Identify which cell holds the provided text, then report its (x, y) central coordinate. 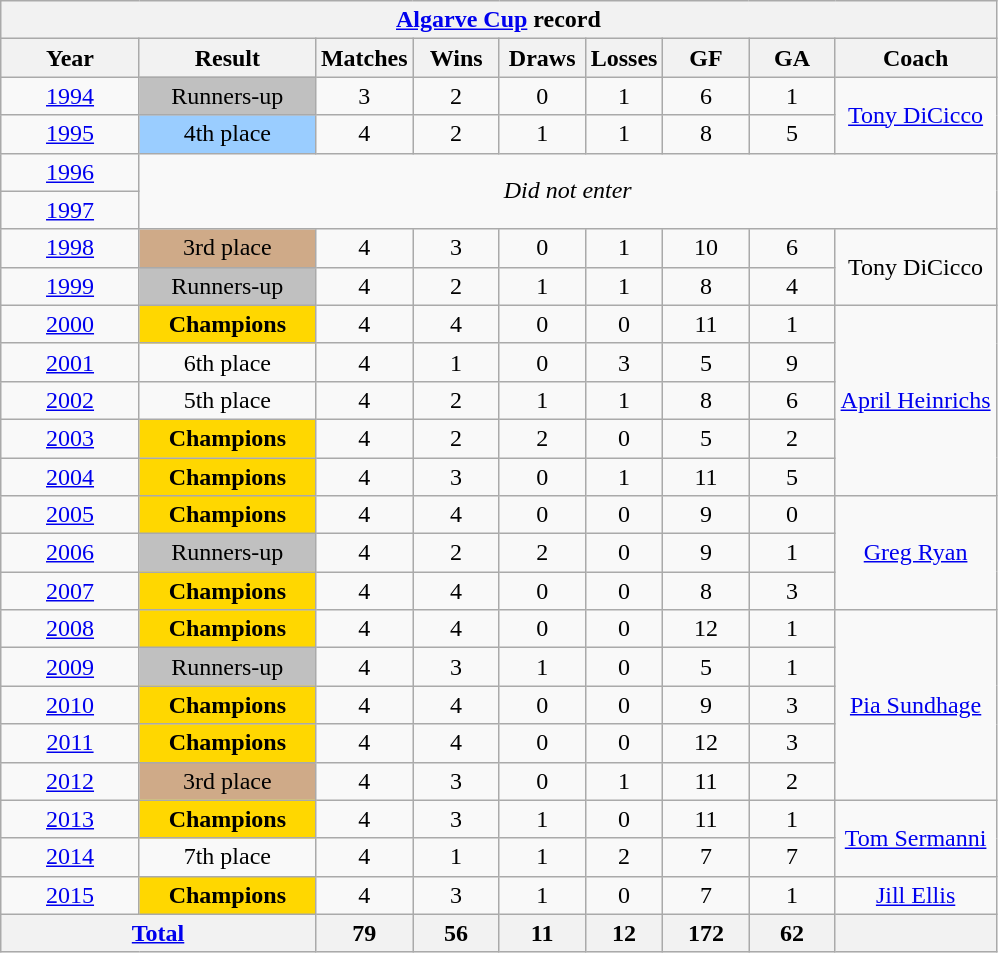
6th place (227, 362)
Wins (456, 58)
2010 (70, 705)
1999 (70, 286)
Losses (624, 58)
2015 (70, 895)
Total (158, 933)
2005 (70, 515)
2014 (70, 857)
62 (792, 933)
Year (70, 58)
1998 (70, 248)
2001 (70, 362)
Jill Ellis (916, 895)
1996 (70, 172)
7th place (227, 857)
2013 (70, 819)
2008 (70, 629)
2009 (70, 667)
Did not enter (568, 191)
Pia Sundhage (916, 705)
Tom Sermanni (916, 838)
10 (706, 248)
2007 (70, 591)
79 (364, 933)
2004 (70, 477)
56 (456, 933)
GF (706, 58)
172 (706, 933)
2000 (70, 324)
2012 (70, 781)
2003 (70, 438)
2011 (70, 743)
4th place (227, 134)
Matches (364, 58)
Greg Ryan (916, 553)
1997 (70, 210)
2006 (70, 553)
5th place (227, 400)
GA (792, 58)
Result (227, 58)
Draws (542, 58)
Algarve Cup record (498, 20)
2002 (70, 400)
Coach (916, 58)
1994 (70, 96)
1995 (70, 134)
April Heinrichs (916, 400)
